Detect which cell encompasses the target text, then output its [x, y] center coordinate. 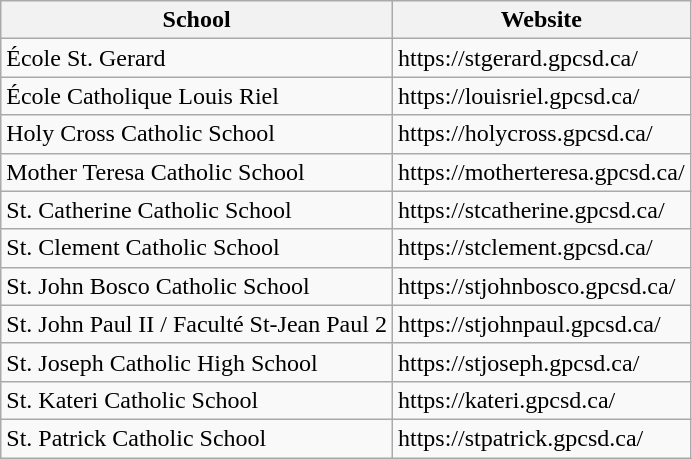
https://holycross.gpcsd.ca/ [541, 134]
https://stgerard.gpcsd.ca/ [541, 58]
https://louisriel.gpcsd.ca/ [541, 96]
St. Catherine Catholic School [197, 210]
School [197, 20]
https://stjohnpaul.gpcsd.ca/ [541, 324]
https://stjoseph.gpcsd.ca/ [541, 362]
https://stclement.gpcsd.ca/ [541, 248]
St. John Bosco Catholic School [197, 286]
https://stjohnbosco.gpcsd.ca/ [541, 286]
https://stcatherine.gpcsd.ca/ [541, 210]
Mother Teresa Catholic School [197, 172]
St. John Paul II / Faculté St-Jean Paul 2 [197, 324]
St. Kateri Catholic School [197, 400]
École Catholique Louis Riel [197, 96]
https://motherteresa.gpcsd.ca/ [541, 172]
St. Joseph Catholic High School [197, 362]
St. Clement Catholic School [197, 248]
École St. Gerard [197, 58]
https://stpatrick.gpcsd.ca/ [541, 438]
Website [541, 20]
https://kateri.gpcsd.ca/ [541, 400]
Holy Cross Catholic School [197, 134]
St. Patrick Catholic School [197, 438]
